Identify which cell holds the provided text, then report its (x, y) central coordinate. 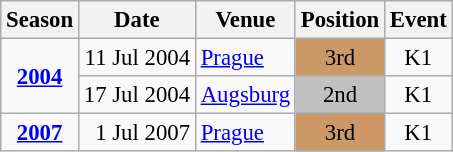
Season (40, 20)
1 Jul 2007 (136, 133)
Venue (245, 20)
2007 (40, 133)
Event (419, 20)
2004 (40, 76)
Position (340, 20)
17 Jul 2004 (136, 95)
11 Jul 2004 (136, 58)
Augsburg (245, 95)
Date (136, 20)
2nd (340, 95)
